Scan for the cell matching the given text and deliver its (X, Y) coordinate at center. 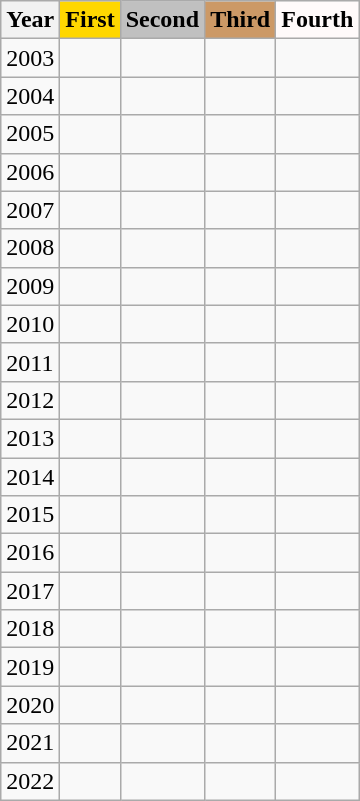
2009 (30, 286)
2017 (30, 591)
2016 (30, 553)
2015 (30, 515)
Year (30, 20)
2019 (30, 667)
2020 (30, 705)
2008 (30, 248)
2010 (30, 324)
2018 (30, 629)
2004 (30, 96)
2011 (30, 362)
First (90, 20)
Second (162, 20)
2005 (30, 134)
2013 (30, 438)
2006 (30, 172)
2012 (30, 400)
2007 (30, 210)
2022 (30, 781)
2003 (30, 58)
2021 (30, 743)
Third (240, 20)
2014 (30, 477)
Fourth (318, 20)
